Scan for the cell matching the given text and deliver its [X, Y] coordinate at center. 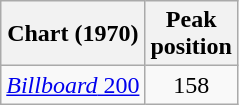
Peak position [191, 34]
158 [191, 85]
Billboard 200 [73, 85]
Chart (1970) [73, 34]
